Extract the (X, Y) coordinate from the center of the cell holding the provided text.  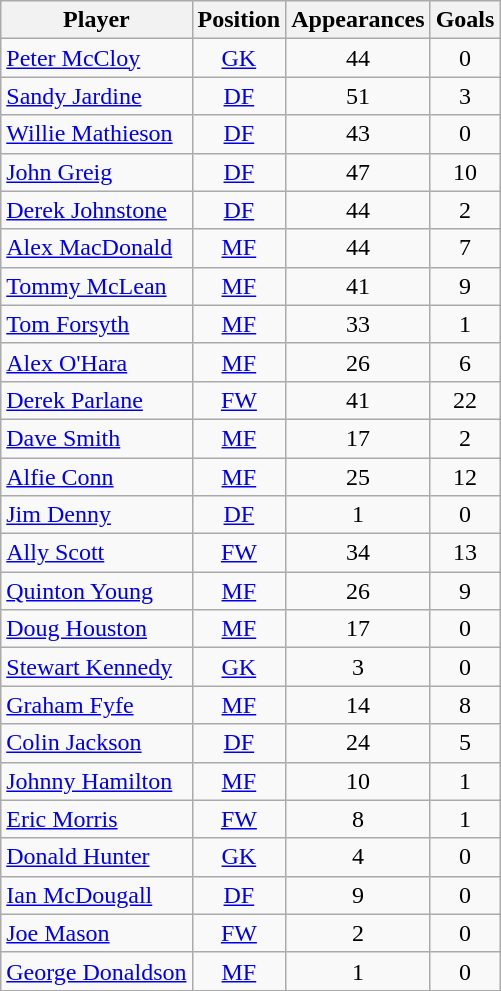
6 (465, 362)
Johnny Hamilton (96, 781)
33 (358, 324)
14 (358, 705)
Derek Parlane (96, 400)
Sandy Jardine (96, 96)
Colin Jackson (96, 743)
Alfie Conn (96, 477)
Position (239, 20)
Peter McCloy (96, 58)
43 (358, 134)
Alex MacDonald (96, 248)
Tommy McLean (96, 286)
24 (358, 743)
Ally Scott (96, 553)
Stewart Kennedy (96, 667)
Donald Hunter (96, 857)
4 (358, 857)
Alex O'Hara (96, 362)
Derek Johnstone (96, 210)
Quinton Young (96, 591)
12 (465, 477)
John Greig (96, 172)
Dave Smith (96, 438)
51 (358, 96)
Appearances (358, 20)
5 (465, 743)
Tom Forsyth (96, 324)
22 (465, 400)
Goals (465, 20)
Player (96, 20)
Ian McDougall (96, 895)
7 (465, 248)
George Donaldson (96, 971)
47 (358, 172)
Graham Fyfe (96, 705)
Doug Houston (96, 629)
25 (358, 477)
Eric Morris (96, 819)
Joe Mason (96, 933)
13 (465, 553)
Jim Denny (96, 515)
Willie Mathieson (96, 134)
34 (358, 553)
